Pinpoint the cell where the given text exists, returning its (X, Y) midpoint coordinate. 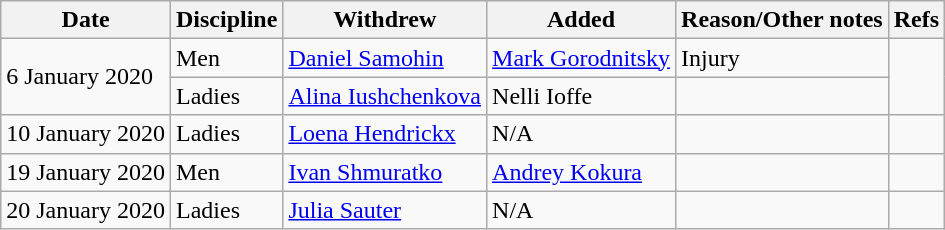
Nelli Ioffe (582, 96)
Withdrew (385, 20)
Ivan Shmuratko (385, 172)
Added (582, 20)
19 January 2020 (86, 172)
20 January 2020 (86, 210)
6 January 2020 (86, 77)
Loena Hendrickx (385, 134)
Refs (916, 20)
10 January 2020 (86, 134)
Discipline (226, 20)
Mark Gorodnitsky (582, 58)
Date (86, 20)
Injury (782, 58)
Andrey Kokura (582, 172)
Alina Iushchenkova (385, 96)
Daniel Samohin (385, 58)
Reason/Other notes (782, 20)
Julia Sauter (385, 210)
